Locate the cell with the specified text and output its (x, y) center coordinate. 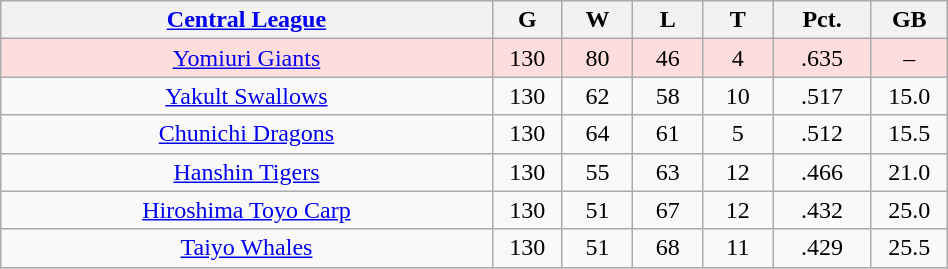
64 (597, 134)
58 (668, 96)
.635 (822, 58)
15.0 (909, 96)
L (668, 20)
10 (738, 96)
Hanshin Tigers (246, 172)
Chunichi Dragons (246, 134)
11 (738, 248)
Hiroshima Toyo Carp (246, 210)
Yakult Swallows (246, 96)
63 (668, 172)
.512 (822, 134)
Central League (246, 20)
– (909, 58)
55 (597, 172)
21.0 (909, 172)
80 (597, 58)
G (527, 20)
GB (909, 20)
4 (738, 58)
W (597, 20)
.517 (822, 96)
25.5 (909, 248)
61 (668, 134)
67 (668, 210)
Pct. (822, 20)
62 (597, 96)
46 (668, 58)
Yomiuri Giants (246, 58)
5 (738, 134)
.466 (822, 172)
Taiyo Whales (246, 248)
68 (668, 248)
.429 (822, 248)
25.0 (909, 210)
.432 (822, 210)
T (738, 20)
15.5 (909, 134)
